Provide the (X, Y) coordinate of the cell's center where the given text is located.  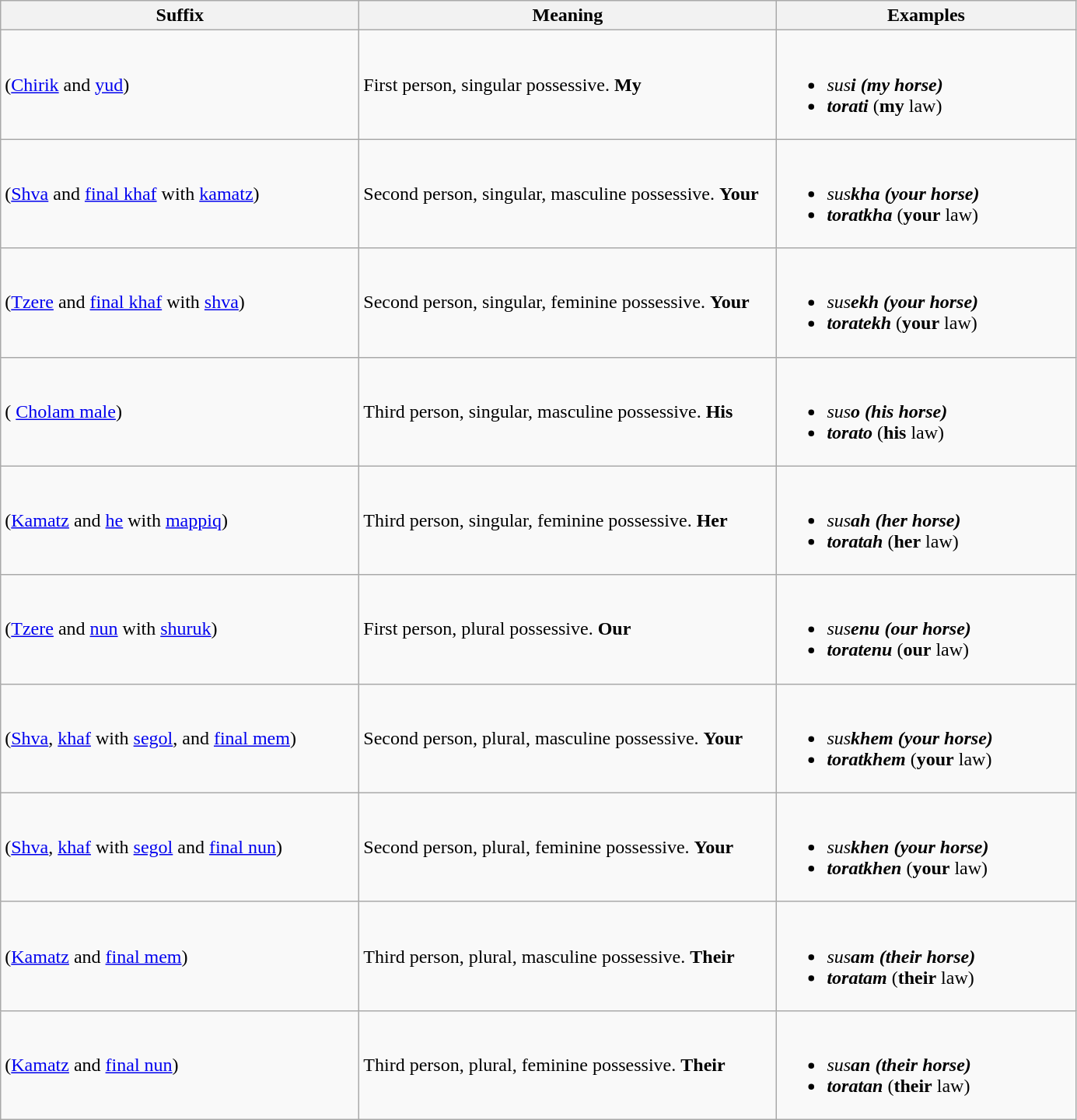
(Kamatz and he with mappiq) (180, 520)
Examples (926, 16)
Third person, singular, feminine possessive. Her (568, 520)
First person, singular possessive. My (568, 85)
susan (their horse) toratan (their law) (926, 1065)
(Tzere and final khaf with shva) (180, 303)
(Kamatz and final nun) (180, 1065)
Third person, singular, masculine possessive. His (568, 411)
(Shva and final khaf with kamatz) (180, 194)
Second person, plural, feminine possessive. Your (568, 847)
susekh (your horse) toratekh (your law) (926, 303)
Second person, plural, masculine possessive. Your (568, 738)
(Tzere and nun with shuruk) (180, 629)
(Chirik and yud) (180, 85)
Meaning (568, 16)
(Kamatz and final mem) (180, 956)
suskha (your horse) toratkha (your law) (926, 194)
First person, plural possessive. Our (568, 629)
Third person, plural, masculine possessive. Their (568, 956)
susah (her horse) toratah (her law) (926, 520)
susam (their horse) toratam (their law) (926, 956)
Second person, singular, feminine possessive. Your (568, 303)
( Cholam male) (180, 411)
Third person, plural, feminine possessive. Their (568, 1065)
susi (my horse) torati (my law) (926, 85)
(Shva, khaf with segol and final nun) (180, 847)
(Shva, khaf with segol, and final mem) (180, 738)
susenu (our horse) toratenu (our law) (926, 629)
Second person, singular, masculine possessive. Your (568, 194)
suso (his horse) torato (his law) (926, 411)
Suffix (180, 16)
suskhem (your horse) toratkhem (your law) (926, 738)
suskhen (your horse) toratkhen (your law) (926, 847)
